Output the [x, y] coordinate of the center of the cell containing the given text.  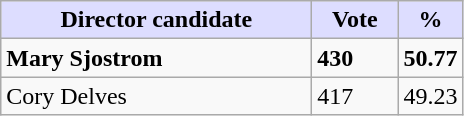
% [430, 20]
Mary Sjostrom [156, 58]
Cory Delves [156, 96]
417 [355, 96]
Director candidate [156, 20]
Vote [355, 20]
50.77 [430, 58]
49.23 [430, 96]
430 [355, 58]
